Determine the [x, y] coordinate at the center of the cell enclosing the given text.  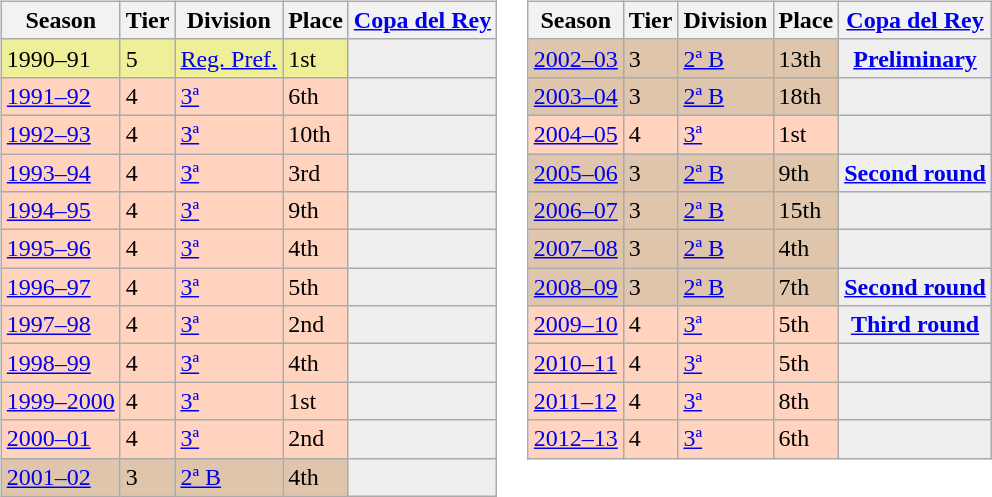
10th [316, 134]
15th [806, 211]
7th [806, 287]
2007–08 [576, 249]
2010–11 [576, 363]
1997–98 [60, 325]
8th [806, 401]
2002–03 [576, 58]
2012–13 [576, 439]
3rd [316, 173]
2005–06 [576, 173]
2009–10 [576, 325]
2011–12 [576, 401]
1994–95 [60, 211]
1990–91 [60, 58]
2004–05 [576, 134]
Preliminary [916, 58]
1992–93 [60, 134]
1999–2000 [60, 401]
13th [806, 58]
1993–94 [60, 173]
2006–07 [576, 211]
1995–96 [60, 249]
Reg. Pref. [229, 58]
1998–99 [60, 363]
18th [806, 96]
1991–92 [60, 96]
2000–01 [60, 439]
2001–02 [60, 477]
2008–09 [576, 287]
2003–04 [576, 96]
Third round [916, 325]
1996–97 [60, 287]
5 [148, 58]
